Pinpoint the cell where the given text exists, returning its (x, y) midpoint coordinate. 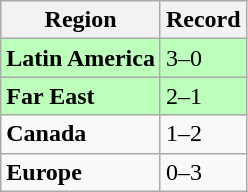
Far East (81, 96)
3–0 (203, 58)
Region (81, 20)
Canada (81, 134)
1–2 (203, 134)
Europe (81, 172)
0–3 (203, 172)
Latin America (81, 58)
2–1 (203, 96)
Record (203, 20)
